Determine the (X, Y) coordinate at the center of the cell enclosing the given text.  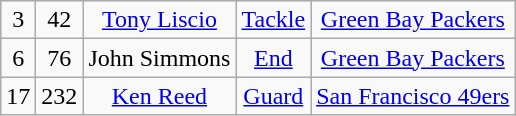
76 (60, 58)
6 (18, 58)
3 (18, 20)
John Simmons (160, 58)
232 (60, 96)
42 (60, 20)
Ken Reed (160, 96)
End (274, 58)
Tackle (274, 20)
Guard (274, 96)
Tony Liscio (160, 20)
17 (18, 96)
San Francisco 49ers (413, 96)
